Return (X, Y) of the center of cell containing provided text 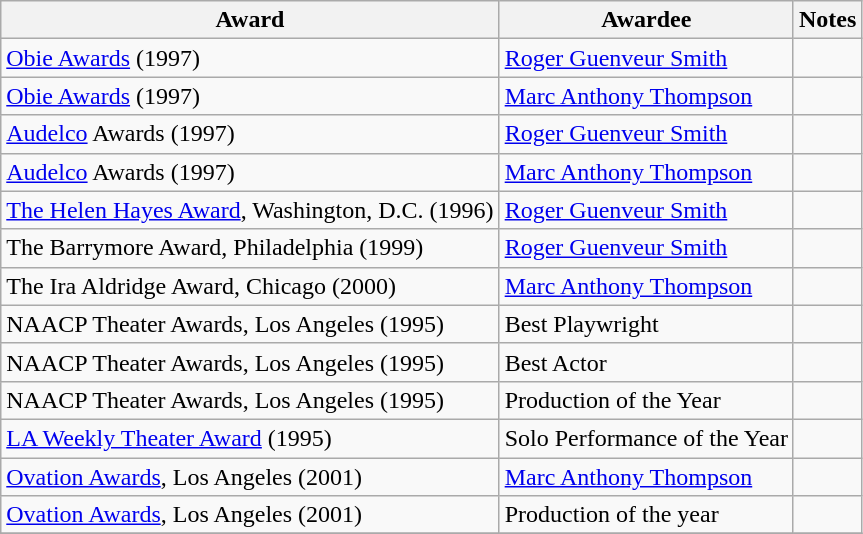
Solo Performance of the Year (646, 438)
The Barrymore Award, Philadelphia (1999) (250, 248)
The Helen Hayes Award, Washington, D.C. (1996) (250, 210)
Production of the Year (646, 400)
Production of the year (646, 515)
Award (250, 20)
LA Weekly Theater Award (1995) (250, 438)
Notes (827, 20)
Best Actor (646, 362)
The Ira Aldridge Award, Chicago (2000) (250, 286)
Best Playwright (646, 324)
Awardee (646, 20)
